Detect which cell encompasses the target text, then output its (x, y) center coordinate. 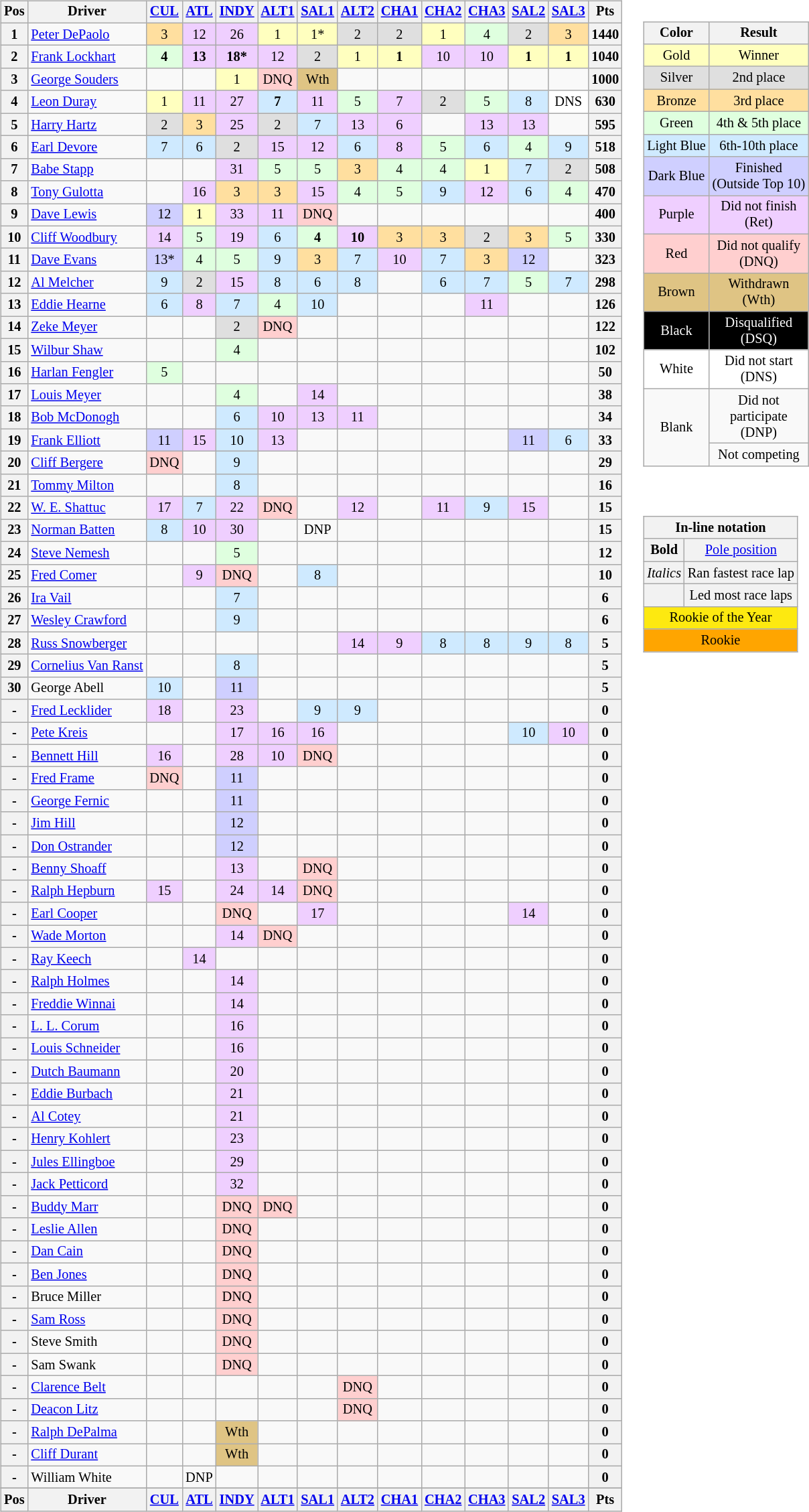
Green (676, 123)
Not competing (759, 455)
32 (237, 1184)
Ralph Holmes (87, 981)
Gold (676, 56)
Ray Keech (87, 959)
13* (164, 260)
Sam Ross (87, 1320)
Brown (676, 292)
122 (605, 328)
Red (676, 253)
Clarence Belt (87, 1387)
4th & 5th place (759, 123)
Wade Morton (87, 937)
Ira Vail (87, 598)
Harry Hartz (87, 125)
595 (605, 125)
Norman Batten (87, 531)
Russ Snowberger (87, 643)
Harlan Fengler (87, 372)
2nd place (759, 78)
Louis Meyer (87, 395)
Rookie (721, 640)
Ralph DePalma (87, 1432)
In-line notation (721, 528)
Al Melcher (87, 283)
Pole position (741, 550)
Light Blue (676, 145)
Jules Ellingboe (87, 1162)
Peter DePaolo (87, 34)
Did not qualify(DNQ) (759, 253)
Silver (676, 78)
Steve Nemesh (87, 553)
Frank Elliott (87, 440)
1000 (605, 80)
Cliff Woodbury (87, 237)
Did not start(DNS) (759, 369)
Earl Cooper (87, 914)
W. E. Shattuc (87, 508)
Dan Cain (87, 1252)
Fred Lecklider (87, 711)
Cliff Durant (87, 1455)
Leslie Allen (87, 1229)
126 (605, 305)
DNS (569, 102)
1* (317, 34)
Cornelius Van Ranst (87, 666)
Louis Schneider (87, 1049)
Bob McDonogh (87, 417)
Dave Evans (87, 260)
102 (605, 350)
Leon Duray (87, 102)
Frank Lockhart (87, 57)
630 (605, 102)
Dutch Baumann (87, 1071)
Ben Jones (87, 1274)
Dave Lewis (87, 215)
Benny Shoaff (87, 869)
50 (605, 372)
George Abell (87, 688)
38 (605, 395)
3rd place (759, 100)
Eddie Burbach (87, 1094)
Bronze (676, 100)
Purple (676, 215)
Rookie of the Year (721, 618)
Disqualified(DSQ) (759, 331)
George Souders (87, 80)
Result (759, 33)
Fred Frame (87, 778)
1040 (605, 57)
Did notparticipate(DNP) (759, 416)
Buddy Marr (87, 1207)
34 (605, 417)
Cliff Bergere (87, 463)
Finished(Outside Top 10) (759, 176)
Withdrawn(Wth) (759, 292)
Led most race laps (741, 596)
6th-10th place (759, 145)
Tony Gulotta (87, 192)
Steve Smith (87, 1342)
330 (605, 237)
Sam Swank (87, 1365)
Wesley Crawford (87, 620)
Tommy Milton (87, 485)
Don Ostrander (87, 846)
Blank (676, 427)
Jack Petticord (87, 1184)
400 (605, 215)
George Fernic (87, 801)
Babe Stapp (87, 169)
Black (676, 331)
298 (605, 283)
White (676, 369)
1440 (605, 34)
Ralph Hepburn (87, 891)
470 (605, 192)
Bruce Miller (87, 1297)
Italics (664, 573)
Did not finish(Ret) (759, 215)
18* (237, 57)
Wilbur Shaw (87, 350)
Henry Kohlert (87, 1139)
Ran fastest race lap (741, 573)
Dark Blue (676, 176)
Al Cotey (87, 1117)
Bennett Hill (87, 756)
Eddie Hearne (87, 305)
Bold (664, 550)
Fred Comer (87, 575)
Color (676, 33)
518 (605, 147)
31 (237, 169)
Deacon Litz (87, 1410)
Pete Kreis (87, 734)
508 (605, 169)
Zeke Meyer (87, 328)
Freddie Winnai (87, 1004)
L. L. Corum (87, 1026)
Jim Hill (87, 823)
Winner (759, 56)
William White (87, 1477)
Earl Devore (87, 147)
323 (605, 260)
